Detect which cell encompasses the target text, then output its (X, Y) center coordinate. 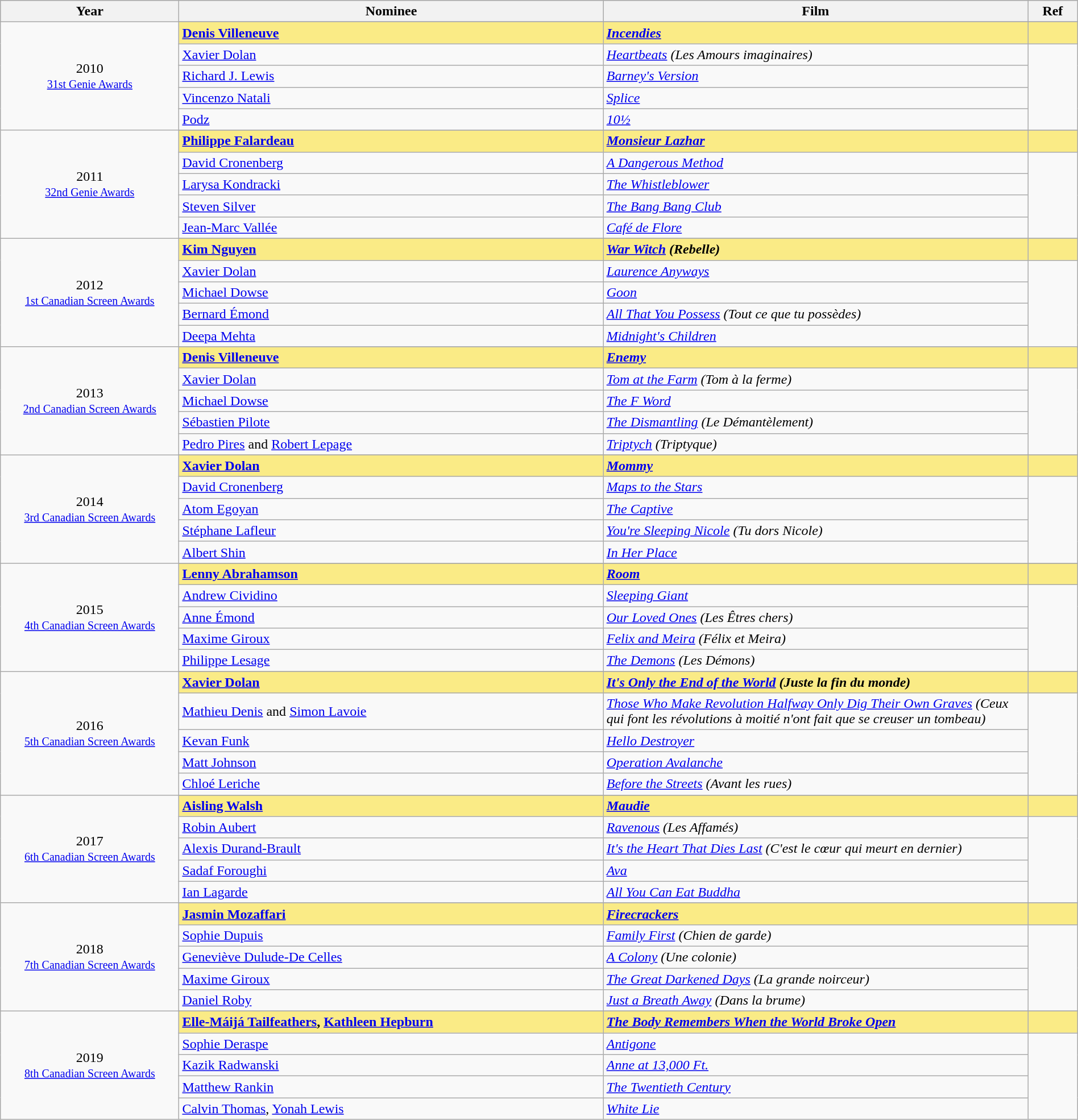
Mathieu Denis and Simon Lavoie (391, 712)
Antigone (815, 1044)
Jean-Marc Vallée (391, 227)
Firecrackers (815, 914)
Bernard Émond (391, 314)
Maudie (815, 806)
Heartbeats (Les Amours imaginaires) (815, 55)
Alexis Durand-Brault (391, 849)
Kim Nguyen (391, 249)
Albert Shin (391, 552)
All You Can Eat Buddha (815, 892)
Barney's Version (815, 76)
Calvin Thomas, Yonah Lewis (391, 1109)
2017 6th Canadian Screen Awards (90, 849)
A Colony (Une colonie) (815, 957)
The F Word (815, 401)
Anne at 13,000 Ft. (815, 1065)
The Captive (815, 509)
Matthew Rankin (391, 1087)
Robin Aubert (391, 827)
Geneviève Dulude-De Celles (391, 957)
Chloé Leriche (391, 784)
Andrew Cividino (391, 595)
10½ (815, 119)
Sleeping Giant (815, 595)
Deepa Mehta (391, 336)
Podz (391, 119)
The Demons (Les Démons) (815, 661)
2016 5th Canadian Screen Awards (90, 733)
Mommy (815, 466)
Felix and Meira (Félix et Meira) (815, 639)
Triptych (Triptyque) (815, 444)
Atom Egoyan (391, 509)
Larysa Kondracki (391, 184)
Daniel Roby (391, 1001)
It's the Heart That Dies Last (C'est le cœur qui meurt en dernier) (815, 849)
2011 32nd Genie Awards (90, 184)
The Bang Bang Club (815, 206)
Jasmin Mozaffari (391, 914)
Sébastien Pilote (391, 422)
2014 3rd Canadian Screen Awards (90, 509)
The Whistleblower (815, 184)
Aisling Walsh (391, 806)
White Lie (815, 1109)
Tom at the Farm (Tom à la ferme) (815, 379)
Incendies (815, 33)
Ian Lagarde (391, 892)
2018 7th Canadian Screen Awards (90, 957)
In Her Place (815, 552)
Family First (Chien de garde) (815, 935)
Nominee (391, 11)
Midnight's Children (815, 336)
Philippe Falardeau (391, 141)
2010 31st Genie Awards (90, 76)
Ava (815, 870)
2013 2nd Canadian Screen Awards (90, 401)
Room (815, 574)
Café de Flore (815, 227)
Richard J. Lewis (391, 76)
Kevan Funk (391, 741)
2015 4th Canadian Screen Awards (90, 617)
Just a Breath Away (Dans la brume) (815, 1001)
War Witch (Rebelle) (815, 249)
2019 8th Canadian Screen Awards (90, 1065)
Splice (815, 98)
Elle-Máijá Tailfeathers, Kathleen Hepburn (391, 1022)
Laurence Anyways (815, 271)
Year (90, 11)
Sophie Dupuis (391, 935)
All That You Possess (Tout ce que tu possèdes) (815, 314)
Our Loved Ones (Les Êtres chers) (815, 617)
The Dismantling (Le Démantèlement) (815, 422)
Before the Streets (Avant les rues) (815, 784)
Philippe Lesage (391, 661)
Operation Avalanche (815, 762)
Pedro Pires and Robert Lepage (391, 444)
Lenny Abrahamson (391, 574)
It's Only the End of the World (Juste la fin du monde) (815, 682)
You're Sleeping Nicole (Tu dors Nicole) (815, 530)
Those Who Make Revolution Halfway Only Dig Their Own Graves (Ceux qui font les révolutions à moitié n'ont fait que se creuser un tombeau) (815, 712)
Monsieur Lazhar (815, 141)
Anne Émond (391, 617)
Vincenzo Natali (391, 98)
The Body Remembers When the World Broke Open (815, 1022)
Maps to the Stars (815, 487)
Ref (1053, 11)
Sadaf Foroughi (391, 870)
Kazik Radwanski (391, 1065)
Stéphane Lafleur (391, 530)
Sophie Deraspe (391, 1044)
Goon (815, 293)
Steven Silver (391, 206)
Matt Johnson (391, 762)
Ravenous (Les Affamés) (815, 827)
The Twentieth Century (815, 1087)
Film (815, 11)
Enemy (815, 358)
2012 1st Canadian Screen Awards (90, 292)
Hello Destroyer (815, 741)
A Dangerous Method (815, 163)
The Great Darkened Days (La grande noirceur) (815, 978)
